Locate the cell with the specified text and output its [x, y] center coordinate. 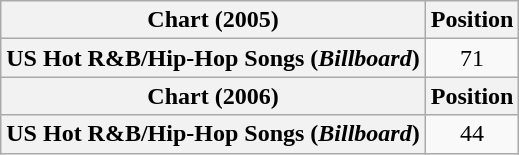
44 [472, 134]
Chart (2005) [213, 20]
71 [472, 58]
Chart (2006) [213, 96]
